From the cell containing the given text, extract its center point as (X, Y) coordinate. 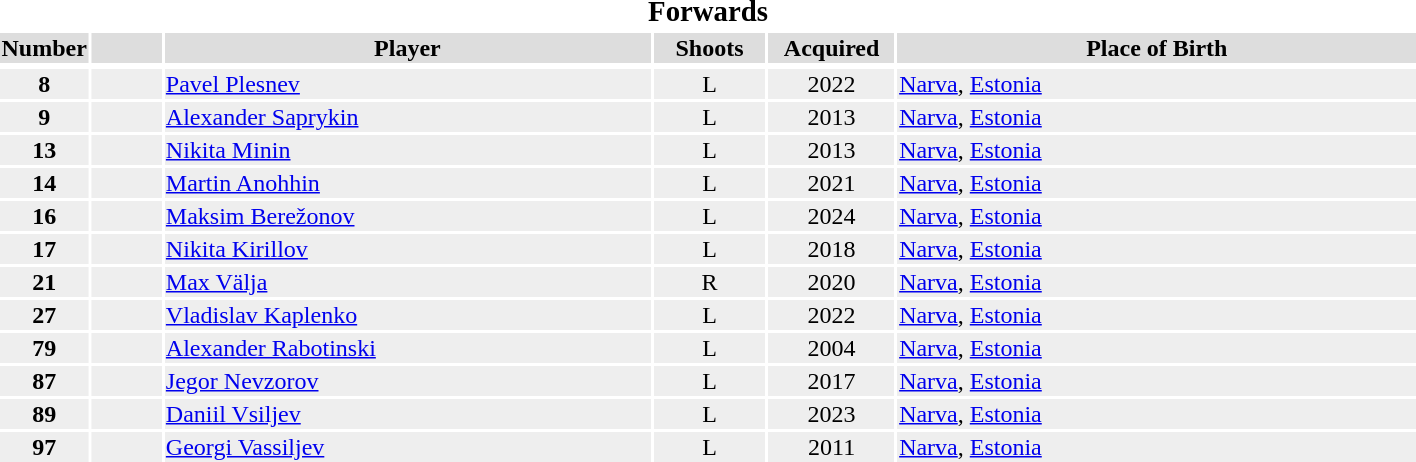
Nikita Kirillov (407, 249)
Number (44, 48)
9 (44, 117)
16 (44, 216)
2017 (832, 381)
Martin Anohhin (407, 183)
Nikita Minin (407, 150)
2021 (832, 183)
21 (44, 282)
2023 (832, 414)
2024 (832, 216)
Alexander Rabotinski (407, 348)
Pavel Plesnev (407, 84)
Daniil Vsiljev (407, 414)
14 (44, 183)
Max Välja (407, 282)
Georgi Vassiljev (407, 447)
Maksim Berežonov (407, 216)
17 (44, 249)
2011 (832, 447)
2020 (832, 282)
27 (44, 315)
89 (44, 414)
97 (44, 447)
79 (44, 348)
8 (44, 84)
Shoots (709, 48)
Vladislav Kaplenko (407, 315)
13 (44, 150)
Acquired (832, 48)
R (709, 282)
2004 (832, 348)
87 (44, 381)
2018 (832, 249)
Jegor Nevzorov (407, 381)
Place of Birth (1157, 48)
Alexander Saprykin (407, 117)
Player (407, 48)
